Identify which cell holds the provided text, then report its [x, y] central coordinate. 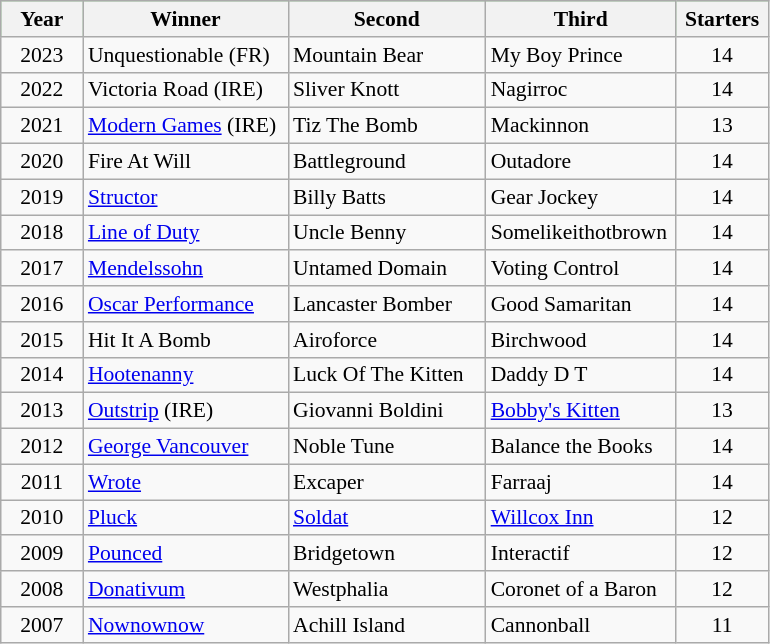
2020 [42, 162]
2011 [42, 482]
Bridgetown [387, 554]
Farraaj [581, 482]
George Vancouver [186, 447]
Daddy D T [581, 375]
2007 [42, 625]
Somelikeithotbrown [581, 233]
Lancaster Bomber [387, 304]
Year [42, 19]
2009 [42, 554]
Westphalia [387, 589]
2015 [42, 340]
Second [387, 19]
Untamed Domain [387, 269]
Line of Duty [186, 233]
Good Samaritan [581, 304]
2010 [42, 518]
Oscar Performance [186, 304]
Coronet of a Baron [581, 589]
Mendelssohn [186, 269]
Fire At Will [186, 162]
Gear Jockey [581, 197]
Excaper [387, 482]
2017 [42, 269]
Mountain Bear [387, 55]
Tiz The Bomb [387, 126]
Noble Tune [387, 447]
Starters [722, 19]
Birchwood [581, 340]
Modern Games (IRE) [186, 126]
Luck Of The Kitten [387, 375]
Mackinnon [581, 126]
2012 [42, 447]
Soldat [387, 518]
Cannonball [581, 625]
2016 [42, 304]
Outstrip (IRE) [186, 411]
Airoforce [387, 340]
Bobby's Kitten [581, 411]
Winner [186, 19]
2018 [42, 233]
Achill Island [387, 625]
Interactif [581, 554]
Pluck [186, 518]
Unquestionable (FR) [186, 55]
Sliver Knott [387, 90]
Nownownow [186, 625]
Nagirroc [581, 90]
Donativum [186, 589]
Pounced [186, 554]
Hootenanny [186, 375]
Structor [186, 197]
Battleground [387, 162]
Uncle Benny [387, 233]
Victoria Road (IRE) [186, 90]
Wrote [186, 482]
Outadore [581, 162]
Giovanni Boldini [387, 411]
2019 [42, 197]
Voting Control [581, 269]
Willcox Inn [581, 518]
Third [581, 19]
2008 [42, 589]
Hit It A Bomb [186, 340]
2014 [42, 375]
My Boy Prince [581, 55]
2023 [42, 55]
2013 [42, 411]
2021 [42, 126]
Balance the Books [581, 447]
Billy Batts [387, 197]
11 [722, 625]
2022 [42, 90]
